Find where the given text appears and provide that cell's center as (x, y) coordinate. 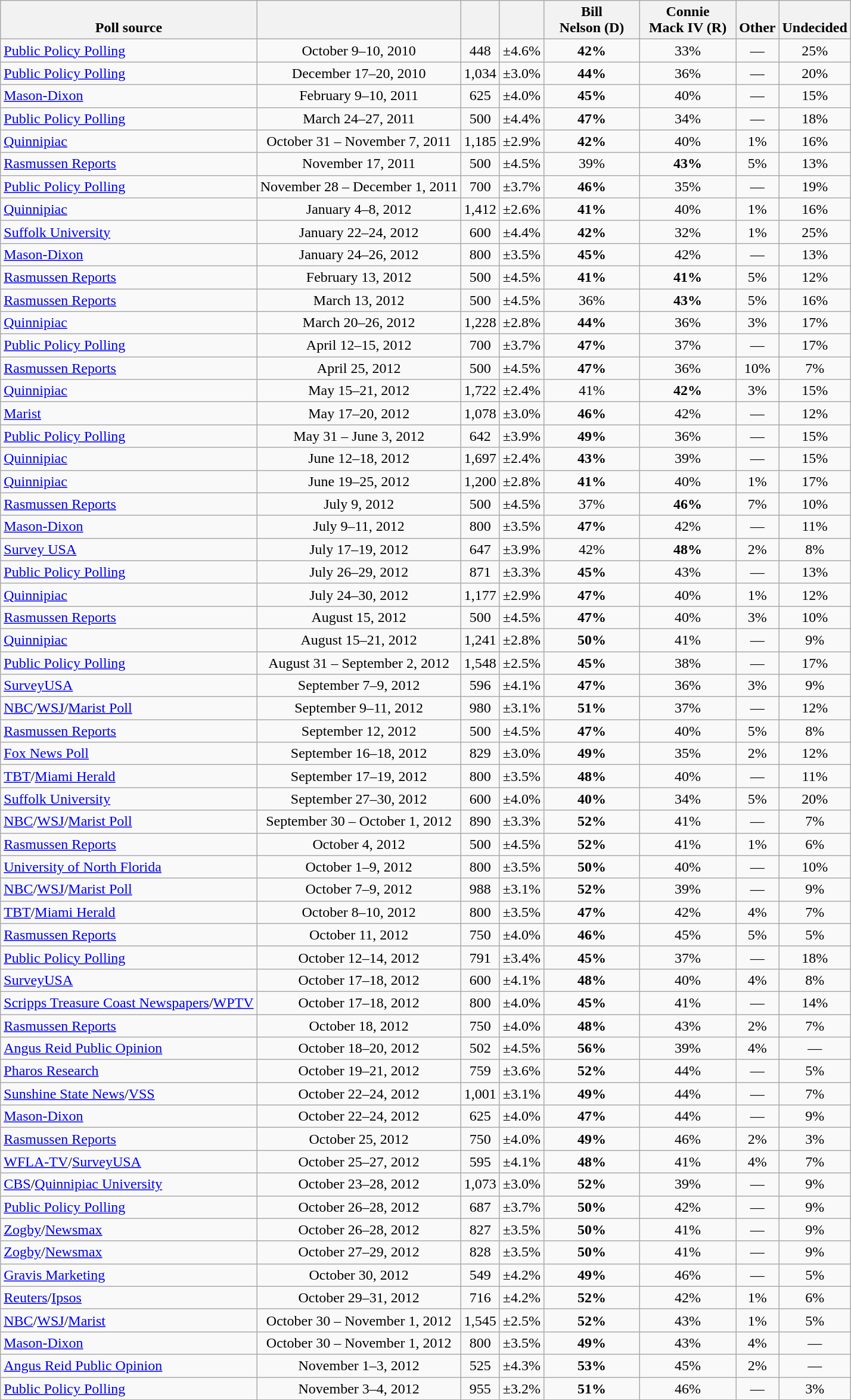
827 (480, 1230)
1,545 (480, 1320)
448 (480, 51)
September 30 – October 1, 2012 (359, 822)
October 1–9, 2012 (359, 867)
±3.6% (521, 1071)
Poll source (129, 20)
±2.6% (521, 209)
1,722 (480, 391)
828 (480, 1252)
April 25, 2012 (359, 368)
November 3–4, 2012 (359, 1389)
October 23–28, 2012 (359, 1184)
ConnieMack IV (R) (688, 20)
March 24–27, 2011 (359, 119)
759 (480, 1071)
October 25, 2012 (359, 1139)
33% (688, 51)
September 7–9, 2012 (359, 686)
647 (480, 549)
March 13, 2012 (359, 300)
September 27–30, 2012 (359, 799)
October 8–10, 2012 (359, 912)
Sunshine State News/VSS (129, 1094)
980 (480, 708)
Gravis Marketing (129, 1275)
September 17–19, 2012 (359, 776)
October 31 – November 7, 2011 (359, 141)
871 (480, 572)
June 12–18, 2012 (359, 459)
September 9–11, 2012 (359, 708)
October 11, 2012 (359, 935)
October 4, 2012 (359, 844)
October 7–9, 2012 (359, 889)
Marist (129, 413)
November 28 – December 1, 2011 (359, 186)
38% (688, 663)
Reuters/Ipsos (129, 1298)
791 (480, 957)
716 (480, 1298)
±4.6% (521, 51)
August 31 – September 2, 2012 (359, 663)
Undecided (815, 20)
1,185 (480, 141)
1,241 (480, 640)
Scripps Treasure Coast Newspapers/WPTV (129, 1003)
October 25–27, 2012 (359, 1162)
October 27–29, 2012 (359, 1252)
October 29–31, 2012 (359, 1298)
32% (688, 232)
August 15, 2012 (359, 617)
February 13, 2012 (359, 277)
1,078 (480, 413)
1,548 (480, 663)
1,200 (480, 481)
August 15–21, 2012 (359, 640)
829 (480, 754)
October 19–21, 2012 (359, 1071)
19% (815, 186)
1,177 (480, 595)
March 20–26, 2012 (359, 323)
525 (480, 1365)
WFLA-TV/SurveyUSA (129, 1162)
October 12–14, 2012 (359, 957)
890 (480, 822)
October 9–10, 2010 (359, 51)
1,034 (480, 73)
596 (480, 686)
CBS/Quinnipiac University (129, 1184)
January 22–24, 2012 (359, 232)
±3.4% (521, 957)
January 4–8, 2012 (359, 209)
687 (480, 1207)
June 19–25, 2012 (359, 481)
±4.3% (521, 1365)
October 18, 2012 (359, 1025)
549 (480, 1275)
University of North Florida (129, 867)
May 15–21, 2012 (359, 391)
Pharos Research (129, 1071)
May 17–20, 2012 (359, 413)
56% (591, 1049)
September 12, 2012 (359, 731)
Survey USA (129, 549)
595 (480, 1162)
May 31 – June 3, 2012 (359, 436)
September 16–18, 2012 (359, 754)
October 30, 2012 (359, 1275)
±3.2% (521, 1389)
642 (480, 436)
1,073 (480, 1184)
April 12–15, 2012 (359, 346)
July 24–30, 2012 (359, 595)
1,228 (480, 323)
1,412 (480, 209)
July 9, 2012 (359, 504)
November 1–3, 2012 (359, 1365)
Other (757, 20)
14% (815, 1003)
January 24–26, 2012 (359, 254)
Fox News Poll (129, 754)
53% (591, 1365)
NBC/WSJ/Marist (129, 1320)
1,697 (480, 459)
November 17, 2011 (359, 164)
February 9–10, 2011 (359, 96)
July 9–11, 2012 (359, 527)
955 (480, 1389)
1,001 (480, 1094)
October 18–20, 2012 (359, 1049)
December 17–20, 2010 (359, 73)
July 17–19, 2012 (359, 549)
BillNelson (D) (591, 20)
July 26–29, 2012 (359, 572)
502 (480, 1049)
988 (480, 889)
